Detect which cell encompasses the target text, then output its (x, y) center coordinate. 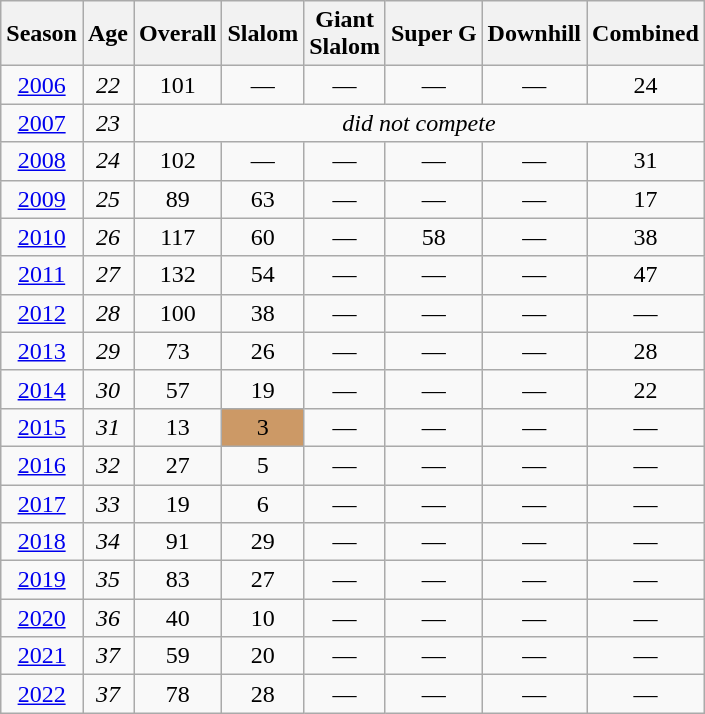
47 (646, 275)
Combined (646, 34)
91 (178, 542)
2011 (42, 275)
2020 (42, 618)
2021 (42, 656)
63 (263, 199)
2017 (42, 503)
101 (178, 85)
20 (263, 656)
23 (108, 123)
36 (108, 618)
32 (108, 465)
35 (108, 580)
6 (263, 503)
34 (108, 542)
40 (178, 618)
2013 (42, 351)
Age (108, 34)
2018 (42, 542)
2019 (42, 580)
25 (108, 199)
2008 (42, 161)
60 (263, 237)
100 (178, 313)
Downhill (534, 34)
59 (178, 656)
GiantSlalom (345, 34)
17 (646, 199)
2015 (42, 427)
5 (263, 465)
10 (263, 618)
57 (178, 389)
3 (263, 427)
Super G (434, 34)
did not compete (420, 123)
78 (178, 694)
58 (434, 237)
2009 (42, 199)
2006 (42, 85)
2016 (42, 465)
117 (178, 237)
33 (108, 503)
89 (178, 199)
2022 (42, 694)
2014 (42, 389)
132 (178, 275)
2010 (42, 237)
73 (178, 351)
2012 (42, 313)
13 (178, 427)
2007 (42, 123)
Overall (178, 34)
Slalom (263, 34)
30 (108, 389)
102 (178, 161)
54 (263, 275)
83 (178, 580)
Season (42, 34)
